Locate the cell with the specified text and output its [x, y] center coordinate. 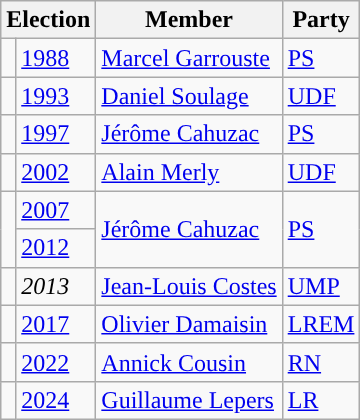
LR [321, 400]
2013 [56, 286]
1988 [56, 58]
LREM [321, 324]
1993 [56, 96]
Annick Cousin [189, 362]
Party [321, 20]
2024 [56, 400]
UMP [321, 286]
2017 [56, 324]
2012 [56, 248]
2022 [56, 362]
Alain Merly [189, 172]
Marcel Garrouste [189, 58]
RN [321, 362]
Jean-Louis Costes [189, 286]
Guillaume Lepers [189, 400]
Election [48, 20]
Olivier Damaisin [189, 324]
1997 [56, 134]
Daniel Soulage [189, 96]
2007 [56, 210]
Member [189, 20]
2002 [56, 172]
